Output the (X, Y) coordinate of the center of the cell containing the given text.  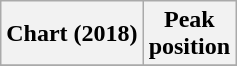
Peakposition (189, 34)
Chart (2018) (72, 34)
